Locate the cell with the specified text and output its [X, Y] center coordinate. 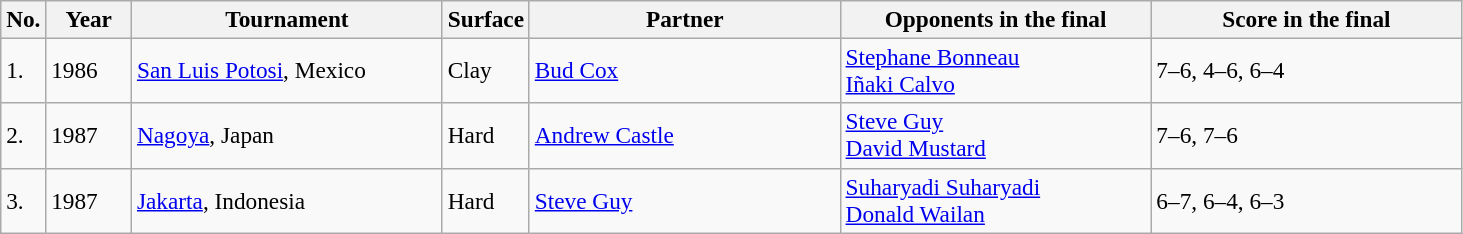
Score in the final [1306, 19]
Steve Guy David Mustard [996, 136]
Suharyadi Suharyadi Donald Wailan [996, 200]
Surface [486, 19]
Stephane Bonneau Iñaki Calvo [996, 70]
7–6, 7–6 [1306, 136]
Jakarta, Indonesia [288, 200]
Clay [486, 70]
San Luis Potosi, Mexico [288, 70]
2. [24, 136]
No. [24, 19]
Tournament [288, 19]
Nagoya, Japan [288, 136]
1986 [89, 70]
Bud Cox [684, 70]
3. [24, 200]
7–6, 4–6, 6–4 [1306, 70]
6–7, 6–4, 6–3 [1306, 200]
1. [24, 70]
Partner [684, 19]
Opponents in the final [996, 19]
Andrew Castle [684, 136]
Year [89, 19]
Steve Guy [684, 200]
